Determine the (x, y) coordinate at the center of the cell enclosing the given text.  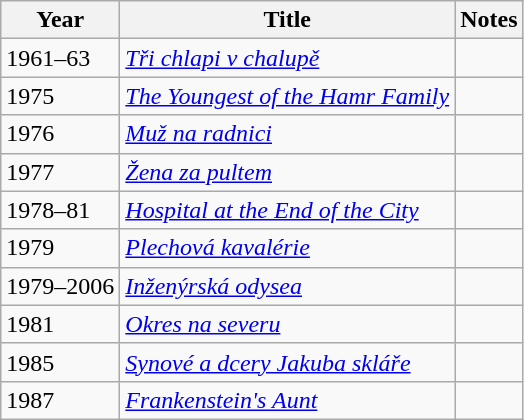
The Youngest of the Hamr Family (288, 96)
Tři chlapi v chalupě (288, 58)
Title (288, 20)
Inženýrská odysea (288, 286)
Okres na severu (288, 324)
1976 (60, 134)
Plechová kavalérie (288, 248)
Year (60, 20)
1985 (60, 362)
Muž na radnici (288, 134)
1979–2006 (60, 286)
Synové a dcery Jakuba skláře (288, 362)
Notes (489, 20)
1981 (60, 324)
Frankenstein's Aunt (288, 400)
1987 (60, 400)
1978–81 (60, 210)
Žena za pultem (288, 172)
1975 (60, 96)
1979 (60, 248)
1961–63 (60, 58)
Hospital at the End of the City (288, 210)
1977 (60, 172)
